From the cell containing the given text, extract its center point as [X, Y] coordinate. 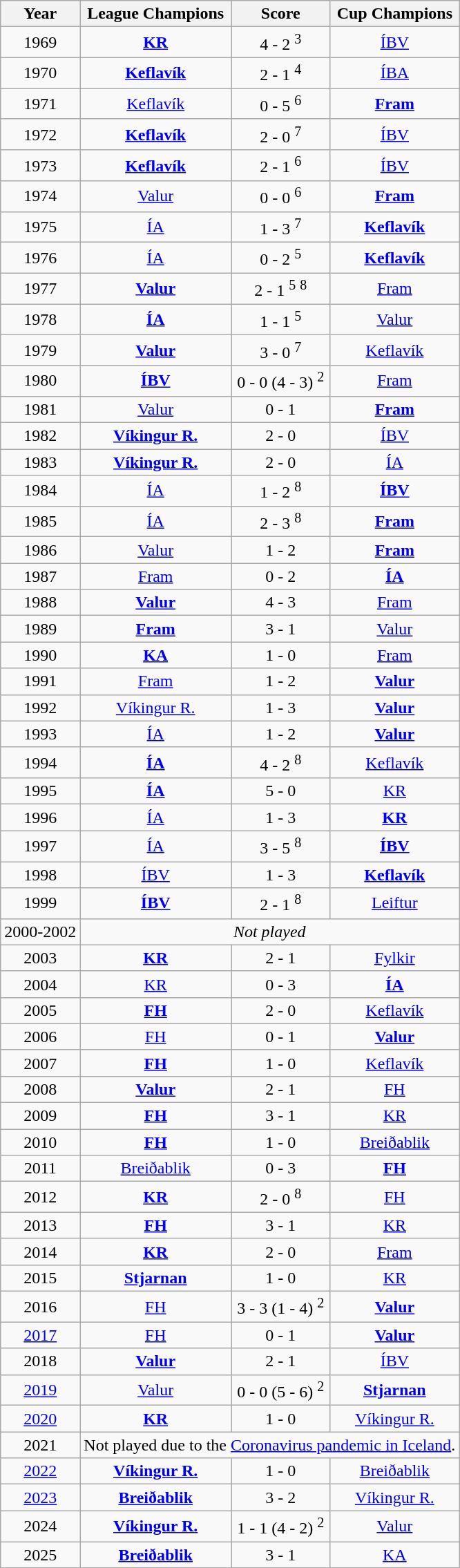
1981 [40, 409]
2005 [40, 1010]
2007 [40, 1063]
1999 [40, 904]
Cup Champions [395, 14]
1969 [40, 43]
1 - 1 (4 - 2) 2 [280, 1526]
2019 [40, 1390]
1 - 1 5 [280, 319]
Not played [269, 932]
1972 [40, 134]
1989 [40, 629]
2 - 0 7 [280, 134]
2018 [40, 1361]
Not played due to the Coronavirus pandemic in Iceland. [269, 1445]
1984 [40, 491]
1983 [40, 462]
2 - 3 8 [280, 521]
Leiftur [395, 904]
1992 [40, 708]
1977 [40, 289]
2024 [40, 1526]
2003 [40, 958]
1 - 2 8 [280, 491]
1974 [40, 196]
2013 [40, 1225]
1980 [40, 381]
2 - 1 5 8 [280, 289]
1985 [40, 521]
2023 [40, 1498]
0 - 5 6 [280, 104]
1997 [40, 846]
2025 [40, 1555]
2 - 0 8 [280, 1197]
1982 [40, 436]
2021 [40, 1445]
2010 [40, 1142]
League Champions [156, 14]
0 - 2 5 [280, 258]
2006 [40, 1037]
2022 [40, 1471]
1975 [40, 227]
2017 [40, 1335]
2012 [40, 1197]
Score [280, 14]
1976 [40, 258]
2020 [40, 1419]
3 - 2 [280, 1498]
1979 [40, 350]
3 - 0 7 [280, 350]
2000-2002 [40, 932]
1978 [40, 319]
0 - 0 6 [280, 196]
2015 [40, 1278]
2004 [40, 984]
1994 [40, 763]
Fylkir [395, 958]
1988 [40, 603]
1990 [40, 655]
1998 [40, 874]
0 - 2 [280, 576]
4 - 2 3 [280, 43]
0 - 0 (4 - 3) 2 [280, 381]
4 - 2 8 [280, 763]
1987 [40, 576]
1996 [40, 818]
4 - 3 [280, 603]
1993 [40, 734]
2 - 1 6 [280, 166]
2016 [40, 1306]
1995 [40, 791]
0 - 0 (5 - 6) 2 [280, 1390]
1991 [40, 681]
1986 [40, 550]
2 - 1 4 [280, 73]
2011 [40, 1169]
3 - 5 8 [280, 846]
1 - 3 7 [280, 227]
1970 [40, 73]
ÍBA [395, 73]
1971 [40, 104]
1973 [40, 166]
2014 [40, 1251]
2 - 1 8 [280, 904]
2008 [40, 1089]
5 - 0 [280, 791]
3 - 3 (1 - 4) 2 [280, 1306]
2009 [40, 1116]
Year [40, 14]
